Search for the cell housing the specified text and yield its (x, y) center coordinate. 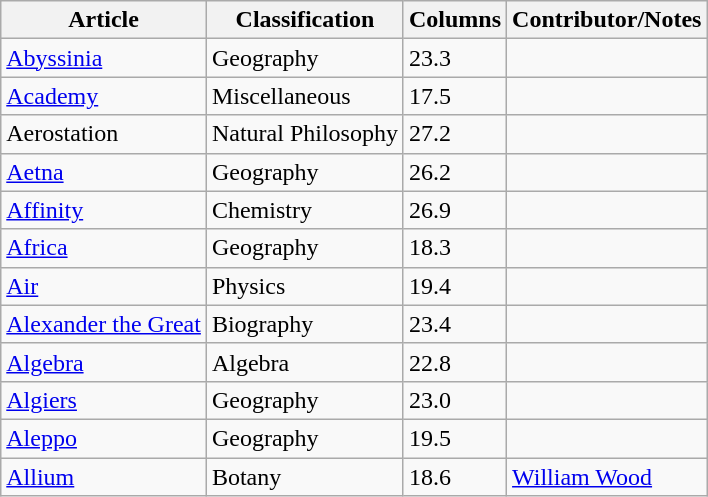
23.3 (454, 58)
Aerostation (104, 134)
23.4 (454, 324)
Affinity (104, 210)
Alexander the Great (104, 324)
Columns (454, 20)
Contributor/Notes (607, 20)
Aleppo (104, 438)
Classification (304, 20)
Article (104, 20)
Physics (304, 286)
Natural Philosophy (304, 134)
23.0 (454, 400)
19.5 (454, 438)
18.3 (454, 248)
Aetna (104, 172)
Chemistry (304, 210)
27.2 (454, 134)
19.4 (454, 286)
26.2 (454, 172)
Allium (104, 477)
22.8 (454, 362)
Academy (104, 96)
Botany (304, 477)
William Wood (607, 477)
Biography (304, 324)
Africa (104, 248)
Air (104, 286)
Miscellaneous (304, 96)
26.9 (454, 210)
Abyssinia (104, 58)
17.5 (454, 96)
Algiers (104, 400)
18.6 (454, 477)
